Detect which cell encompasses the target text, then output its (X, Y) center coordinate. 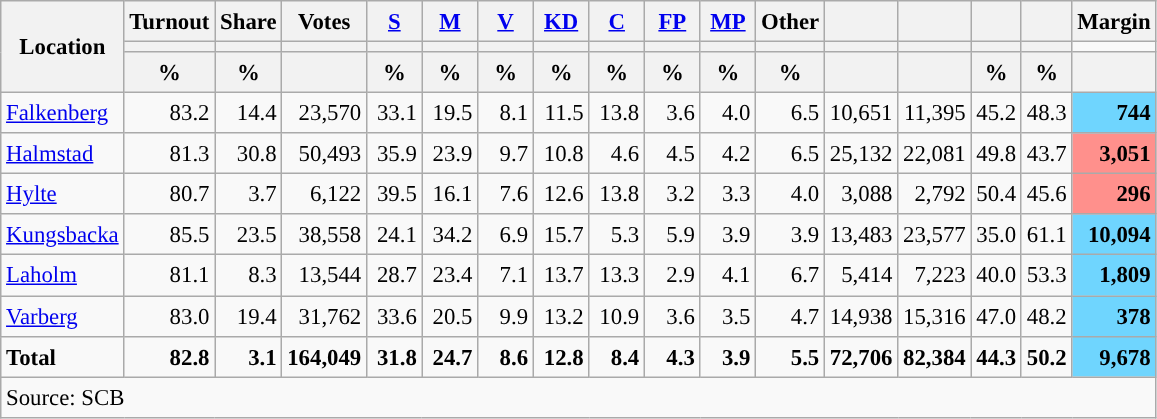
44.3 (996, 356)
15,316 (934, 316)
5,414 (862, 276)
8.4 (617, 356)
23,577 (934, 234)
7,223 (934, 276)
81.1 (170, 276)
164,049 (324, 356)
3.3 (728, 194)
6.7 (790, 276)
3,051 (1114, 154)
MP (728, 22)
34.2 (450, 234)
5.3 (617, 234)
12.8 (561, 356)
Votes (324, 22)
30.8 (248, 154)
Hylte (62, 194)
Source: SCB (578, 398)
82,384 (934, 356)
72,706 (862, 356)
Margin (1114, 22)
13.7 (561, 276)
31,762 (324, 316)
16.1 (450, 194)
8.6 (506, 356)
5.9 (673, 234)
10,094 (1114, 234)
49.8 (996, 154)
9,678 (1114, 356)
4.6 (617, 154)
45.2 (996, 114)
Falkenberg (62, 114)
20.5 (450, 316)
10.8 (561, 154)
11.5 (561, 114)
4.2 (728, 154)
Halmstad (62, 154)
83.0 (170, 316)
Location (62, 47)
6.9 (506, 234)
10,651 (862, 114)
9.7 (506, 154)
53.3 (1046, 276)
FP (673, 22)
3.2 (673, 194)
85.5 (170, 234)
5.5 (790, 356)
Kungsbacka (62, 234)
Laholm (62, 276)
M (450, 22)
Total (62, 356)
4.5 (673, 154)
8.3 (248, 276)
3.5 (728, 316)
47.0 (996, 316)
50.4 (996, 194)
Turnout (170, 22)
7.6 (506, 194)
3.1 (248, 356)
11,395 (934, 114)
744 (1114, 114)
14,938 (862, 316)
6,122 (324, 194)
3,088 (862, 194)
22,081 (934, 154)
4.7 (790, 316)
7.1 (506, 276)
24.7 (450, 356)
33.1 (395, 114)
2,792 (934, 194)
61.1 (1046, 234)
13,544 (324, 276)
2.9 (673, 276)
50.2 (1046, 356)
13,483 (862, 234)
80.7 (170, 194)
48.3 (1046, 114)
40.0 (996, 276)
4.1 (728, 276)
33.6 (395, 316)
50,493 (324, 154)
10.9 (617, 316)
82.8 (170, 356)
81.3 (170, 154)
Share (248, 22)
45.6 (1046, 194)
38,558 (324, 234)
25,132 (862, 154)
Other (790, 22)
31.8 (395, 356)
S (395, 22)
19.5 (450, 114)
23.4 (450, 276)
13.3 (617, 276)
19.4 (248, 316)
13.2 (561, 316)
48.2 (1046, 316)
14.4 (248, 114)
378 (1114, 316)
3.7 (248, 194)
23.9 (450, 154)
43.7 (1046, 154)
83.2 (170, 114)
35.9 (395, 154)
23.5 (248, 234)
28.7 (395, 276)
C (617, 22)
35.0 (996, 234)
4.3 (673, 356)
296 (1114, 194)
9.9 (506, 316)
15.7 (561, 234)
1,809 (1114, 276)
V (506, 22)
12.6 (561, 194)
8.1 (506, 114)
39.5 (395, 194)
23,570 (324, 114)
KD (561, 22)
24.1 (395, 234)
Varberg (62, 316)
